Extract the [x, y] coordinate from the center of the cell holding the provided text.  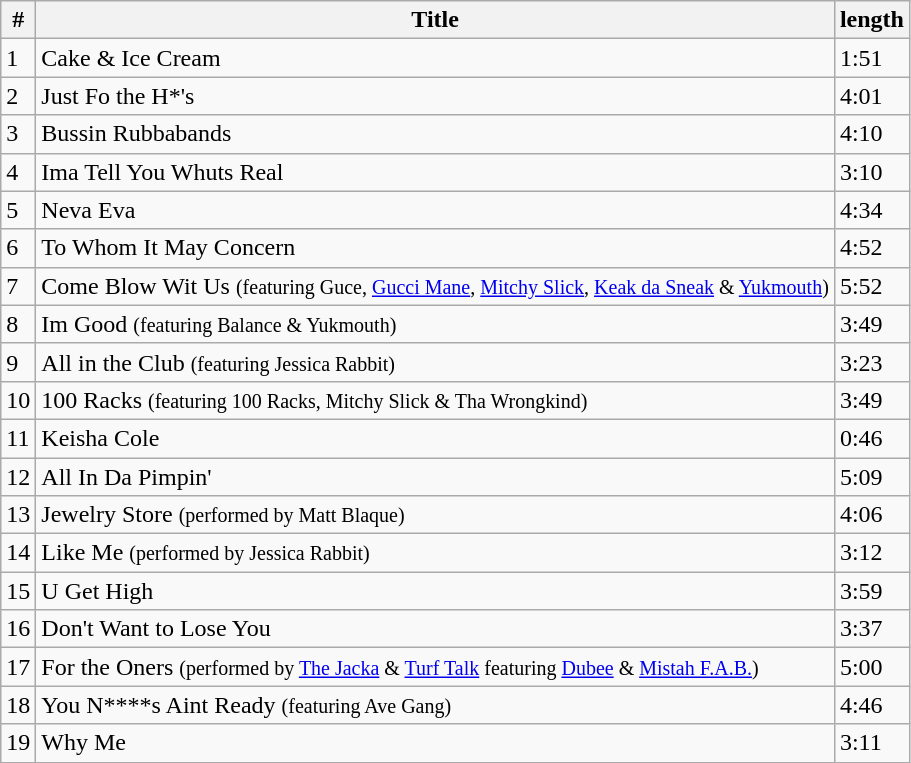
U Get High [436, 591]
Come Blow Wit Us (featuring Guce, Gucci Mane, Mitchy Slick, Keak da Sneak & Yukmouth) [436, 286]
4:52 [872, 248]
4 [18, 172]
4:10 [872, 134]
Im Good (featuring Balance & Yukmouth) [436, 324]
Jewelry Store (performed by Matt Blaque) [436, 515]
7 [18, 286]
1 [18, 58]
5:00 [872, 667]
3:59 [872, 591]
0:46 [872, 438]
100 Racks (featuring 100 Racks, Mitchy Slick & Tha Wrongkind) [436, 400]
You N****s Aint Ready (featuring Ave Gang) [436, 705]
6 [18, 248]
4:01 [872, 96]
Why Me [436, 743]
17 [18, 667]
3:10 [872, 172]
Ima Tell You Whuts Real [436, 172]
# [18, 20]
length [872, 20]
12 [18, 477]
1:51 [872, 58]
Just Fo the H*'s [436, 96]
8 [18, 324]
For the Oners (performed by The Jacka & Turf Talk featuring Dubee & Mistah F.A.B.) [436, 667]
5 [18, 210]
16 [18, 629]
3:12 [872, 553]
Title [436, 20]
4:34 [872, 210]
3 [18, 134]
Neva Eva [436, 210]
All In Da Pimpin' [436, 477]
Cake & Ice Cream [436, 58]
3:23 [872, 362]
Don't Want to Lose You [436, 629]
All in the Club (featuring Jessica Rabbit) [436, 362]
5:52 [872, 286]
10 [18, 400]
4:06 [872, 515]
3:11 [872, 743]
19 [18, 743]
2 [18, 96]
18 [18, 705]
9 [18, 362]
14 [18, 553]
4:46 [872, 705]
Keisha Cole [436, 438]
15 [18, 591]
13 [18, 515]
5:09 [872, 477]
Like Me (performed by Jessica Rabbit) [436, 553]
11 [18, 438]
3:37 [872, 629]
Bussin Rubbabands [436, 134]
To Whom It May Concern [436, 248]
